Output the [X, Y] coordinate of the center of the cell containing the given text.  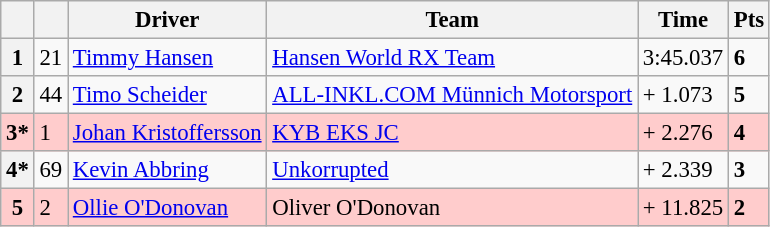
Time [684, 20]
+ 2.339 [684, 170]
4 [750, 133]
ALL-INKL.COM Münnich Motorsport [452, 95]
Ollie O'Donovan [168, 208]
+ 2.276 [684, 133]
21 [50, 58]
Pts [750, 20]
3 [750, 170]
Team [452, 20]
3:45.037 [684, 58]
3* [18, 133]
+ 11.825 [684, 208]
Driver [168, 20]
Unkorrupted [452, 170]
44 [50, 95]
Timo Scheider [168, 95]
6 [750, 58]
Kevin Abbring [168, 170]
+ 1.073 [684, 95]
Oliver O'Donovan [452, 208]
Johan Kristoffersson [168, 133]
4* [18, 170]
KYB EKS JC [452, 133]
Timmy Hansen [168, 58]
69 [50, 170]
Hansen World RX Team [452, 58]
